Extract the (x, y) coordinate from the center of the cell holding the provided text.  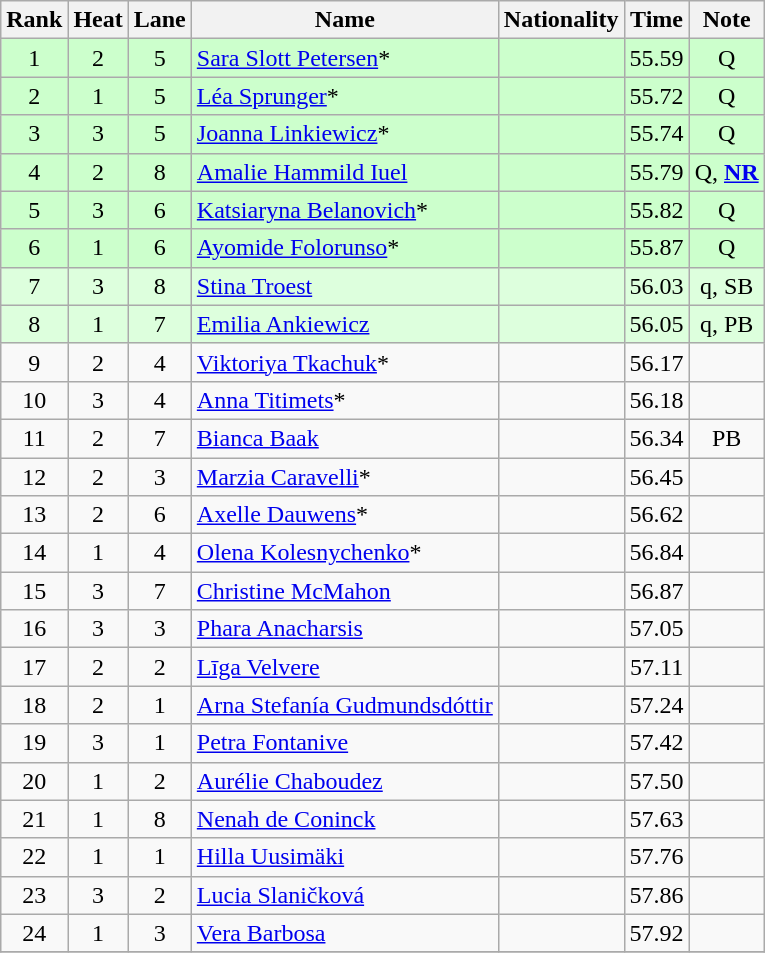
Lucia Slaničková (344, 895)
Stina Troest (344, 286)
Léa Sprunger* (344, 96)
Aurélie Chaboudez (344, 781)
10 (34, 400)
18 (34, 705)
17 (34, 667)
Hilla Uusimäki (344, 857)
Axelle Dauwens* (344, 515)
22 (34, 857)
PB (726, 438)
q, SB (726, 286)
Viktoriya Tkachuk* (344, 362)
57.42 (656, 743)
Nenah de Coninck (344, 819)
55.59 (656, 58)
56.17 (656, 362)
23 (34, 895)
Heat (98, 20)
13 (34, 515)
Vera Barbosa (344, 933)
Anna Titimets* (344, 400)
57.50 (656, 781)
56.03 (656, 286)
Q, NR (726, 172)
56.84 (656, 553)
56.62 (656, 515)
24 (34, 933)
Petra Fontanive (344, 743)
57.92 (656, 933)
Rank (34, 20)
Ayomide Folorunso* (344, 248)
Name (344, 20)
Lane (160, 20)
16 (34, 629)
Līga Velvere (344, 667)
9 (34, 362)
Katsiaryna Belanovich* (344, 210)
19 (34, 743)
55.87 (656, 248)
55.72 (656, 96)
57.24 (656, 705)
57.76 (656, 857)
Joanna Linkiewicz* (344, 134)
56.34 (656, 438)
Time (656, 20)
55.82 (656, 210)
Christine McMahon (344, 591)
14 (34, 553)
56.45 (656, 477)
15 (34, 591)
56.18 (656, 400)
56.05 (656, 324)
Emilia Ankiewicz (344, 324)
56.87 (656, 591)
11 (34, 438)
Olena Kolesnychenko* (344, 553)
q, PB (726, 324)
57.05 (656, 629)
Amalie Hammild Iuel (344, 172)
Bianca Baak (344, 438)
21 (34, 819)
57.86 (656, 895)
Marzia Caravelli* (344, 477)
Phara Anacharsis (344, 629)
Sara Slott Petersen* (344, 58)
55.74 (656, 134)
Note (726, 20)
57.63 (656, 819)
12 (34, 477)
20 (34, 781)
55.79 (656, 172)
Arna Stefanía Gudmundsdóttir (344, 705)
Nationality (561, 20)
57.11 (656, 667)
